From the cell containing the given text, extract its center point as (X, Y) coordinate. 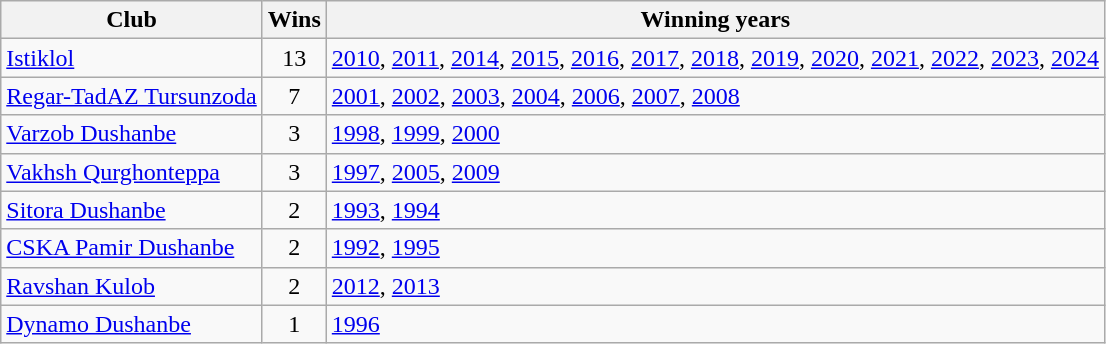
2001, 2002, 2003, 2004, 2006, 2007, 2008 (715, 96)
2010, 2011, 2014, 2015, 2016, 2017, 2018, 2019, 2020, 2021, 2022, 2023, 2024 (715, 58)
Regar-TadAZ Tursunzoda (132, 96)
1997, 2005, 2009 (715, 172)
1996 (715, 324)
Wins (294, 20)
Ravshan Kulob (132, 286)
Sitora Dushanbe (132, 210)
1992, 1995 (715, 248)
13 (294, 58)
1993, 1994 (715, 210)
1998, 1999, 2000 (715, 134)
Winning years (715, 20)
2012, 2013 (715, 286)
Vakhsh Qurghonteppa (132, 172)
Varzob Dushanbe (132, 134)
CSKA Pamir Dushanbe (132, 248)
Dynamo Dushanbe (132, 324)
7 (294, 96)
1 (294, 324)
Istiklol (132, 58)
Club (132, 20)
